Detect which cell encompasses the target text, then output its [X, Y] center coordinate. 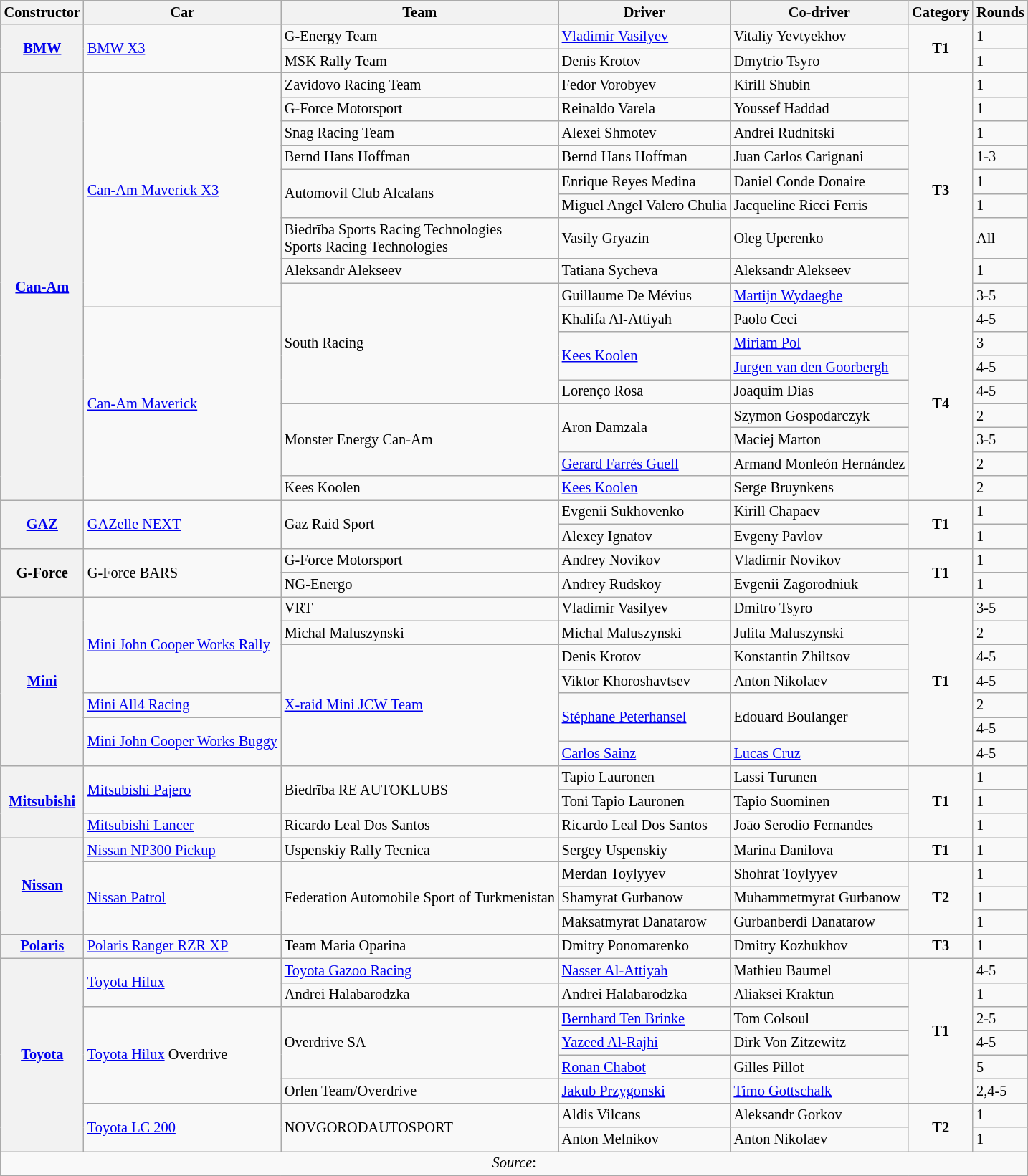
Jakub Przygonski [644, 1091]
G-Force [42, 572]
Aron Damzala [644, 427]
Alexey Ignatov [644, 536]
VRT [420, 608]
Dmytrio Tsyro [820, 61]
Car [182, 12]
Lassi Turunen [820, 778]
NG-Energo [420, 584]
Mitsubishi Lancer [182, 826]
Vitaliy Yevtyekhov [820, 37]
Martijn Wydaeghe [820, 295]
Oleg Uperenko [820, 238]
Nasser Al-Attiyah [644, 970]
Toyota Hilux Overdrive [182, 1055]
Miguel Angel Valero Chulia [644, 206]
2,4-5 [1001, 1091]
Fedor Vorobyev [644, 85]
Reinaldo Varela [644, 109]
Gerard Farrés Guell [644, 464]
Szymon Gospodarczyk [820, 416]
Youssef Haddad [820, 109]
Jacqueline Ricci Ferris [820, 206]
Muhammetmyrat Gurbanow [820, 898]
Mathieu Baumel [820, 970]
Toyota [42, 1055]
Snag Racing Team [420, 133]
Edouard Boulanger [820, 717]
Mitsubishi Pajero [182, 790]
Yazeed Al-Rajhi [644, 1043]
G-Force BARS [182, 572]
Team Maria Oparina [420, 946]
Daniel Conde Donaire [820, 181]
Nissan [42, 886]
Armand Monleón Hernández [820, 464]
Lorenço Rosa [644, 391]
Marina Danilova [820, 850]
Dmitry Ponomarenko [644, 946]
5 [1001, 1067]
Polaris Ranger RZR XP [182, 946]
Gilles Pillot [820, 1067]
Shohrat Toylyyev [820, 874]
Julita Maluszynski [820, 633]
Tapio Lauronen [644, 778]
Shamyrat Gurbanow [644, 898]
BMW [42, 49]
Khalifa Al-Attiyah [644, 319]
Guillaume De Mévius [644, 295]
Enrique Reyes Medina [644, 181]
Juan Carlos Carignani [820, 157]
Maksatmyrat Danatarow [644, 922]
Timo Gottschalk [820, 1091]
Merdan Toylyyev [644, 874]
Aliaksei Kraktun [820, 995]
Can-Am Maverick X3 [182, 189]
Sergey Uspenskiy [644, 850]
Driver [644, 12]
Maciej Marton [820, 439]
Andrey Rudskoy [644, 584]
Co-driver [820, 12]
Nissan NP300 Pickup [182, 850]
South Racing [420, 343]
Source: [515, 1163]
Evgenii Sukhovenko [644, 512]
Vasily Gryazin [644, 238]
Monster Energy Can-Am [420, 440]
Toni Tapio Lauronen [644, 801]
NOVGORODAUTOSPORT [420, 1127]
Can-Am [42, 286]
Toyota Hilux [182, 982]
Ronan Chabot [644, 1067]
Dmitry Kozhukhov [820, 946]
Mini [42, 681]
Stéphane Peterhansel [644, 717]
Viktor Khoroshavtsev [644, 681]
Anton Melnikov [644, 1139]
Konstantin Zhiltsov [820, 656]
2-5 [1001, 1018]
Evgenii Zagorodniuk [820, 584]
Mini All4 Racing [182, 705]
Miriam Pol [820, 343]
Carlos Sainz [644, 753]
Lucas Cruz [820, 753]
Alexei Shmotev [644, 133]
Tapio Suominen [820, 801]
Kirill Chapaev [820, 512]
Federation Automobile Sport of Turkmenistan [420, 897]
Mitsubishi [42, 801]
Gurbanberdi Danatarow [820, 922]
Biedrība RE AUTOKLUBS [420, 790]
Nissan Patrol [182, 897]
Tom Colsoul [820, 1018]
Joaquim Dias [820, 391]
Joāo Serodio Fernandes [820, 826]
Dmitro Tsyro [820, 608]
Category [941, 12]
Mini John Cooper Works Rally [182, 645]
1-3 [1001, 157]
BMW X3 [182, 49]
Uspenskiy Rally Tecnica [420, 850]
Orlen Team/Overdrive [420, 1091]
3 [1001, 343]
Dirk Von Zitzewitz [820, 1043]
Constructor [42, 12]
Rounds [1001, 12]
Andrei Rudnitski [820, 133]
Gaz Raid Sport [420, 523]
Bernhard Ten Brinke [644, 1018]
X-raid Mini JCW Team [420, 704]
Automovil Club Alcalans [420, 193]
Aleksandr Gorkov [820, 1115]
Zavidovo Racing Team [420, 85]
Biedrība Sports Racing Technologies Sports Racing Technologies [420, 238]
G-Energy Team [420, 37]
All [1001, 238]
Jurgen van den Goorbergh [820, 368]
Evgeny Pavlov [820, 536]
T4 [941, 403]
MSK Rally Team [420, 61]
Toyota Gazoo Racing [420, 970]
Polaris [42, 946]
Tatiana Sycheva [644, 271]
Team [420, 12]
GAZelle NEXT [182, 523]
Paolo Ceci [820, 319]
Andrey Novikov [644, 560]
Can-Am Maverick [182, 403]
Aldis Vilcans [644, 1115]
Overdrive SA [420, 1042]
Kirill Shubin [820, 85]
Toyota LC 200 [182, 1127]
Serge Bruynkens [820, 488]
Mini John Cooper Works Buggy [182, 741]
Vladimir Novikov [820, 560]
GAZ [42, 523]
